Capture the cell that displays the provided text and extract its [X, Y] central coordinate. 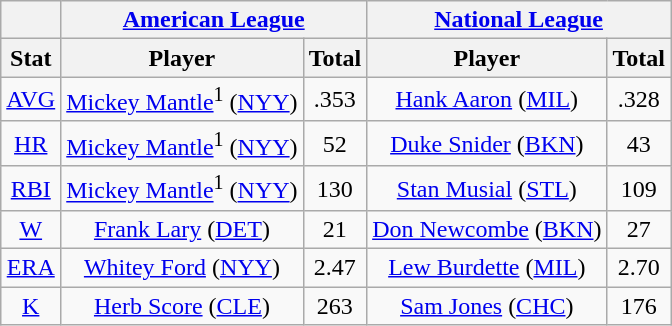
Hank Aaron (MIL) [487, 100]
176 [639, 306]
ERA [31, 268]
109 [639, 188]
Duke Snider (BKN) [487, 144]
Herb Score (CLE) [182, 306]
.353 [335, 100]
American League [214, 20]
263 [335, 306]
52 [335, 144]
27 [639, 230]
130 [335, 188]
Whitey Ford (NYY) [182, 268]
Don Newcombe (BKN) [487, 230]
Lew Burdette (MIL) [487, 268]
Frank Lary (DET) [182, 230]
RBI [31, 188]
K [31, 306]
National League [519, 20]
HR [31, 144]
W [31, 230]
43 [639, 144]
AVG [31, 100]
.328 [639, 100]
21 [335, 230]
2.70 [639, 268]
2.47 [335, 268]
Sam Jones (CHC) [487, 306]
Stan Musial (STL) [487, 188]
Stat [31, 58]
